Return the (x, y) coordinate for the center point of the cell that contains the specified text.  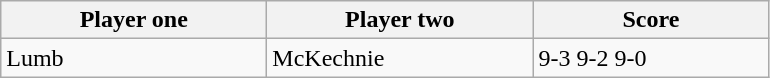
Player two (400, 20)
Score (651, 20)
Lumb (134, 58)
9-3 9-2 9-0 (651, 58)
Player one (134, 20)
McKechnie (400, 58)
